Return the (x, y) coordinate for the center point of the cell that contains the specified text.  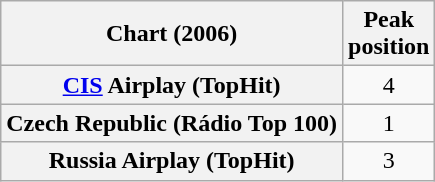
Chart (2006) (172, 34)
4 (389, 85)
1 (389, 123)
Peakposition (389, 34)
Czech Republic (Rádio Top 100) (172, 123)
3 (389, 161)
Russia Airplay (TopHit) (172, 161)
CIS Airplay (TopHit) (172, 85)
